Find where the given text appears and provide that cell's center as (x, y) coordinate. 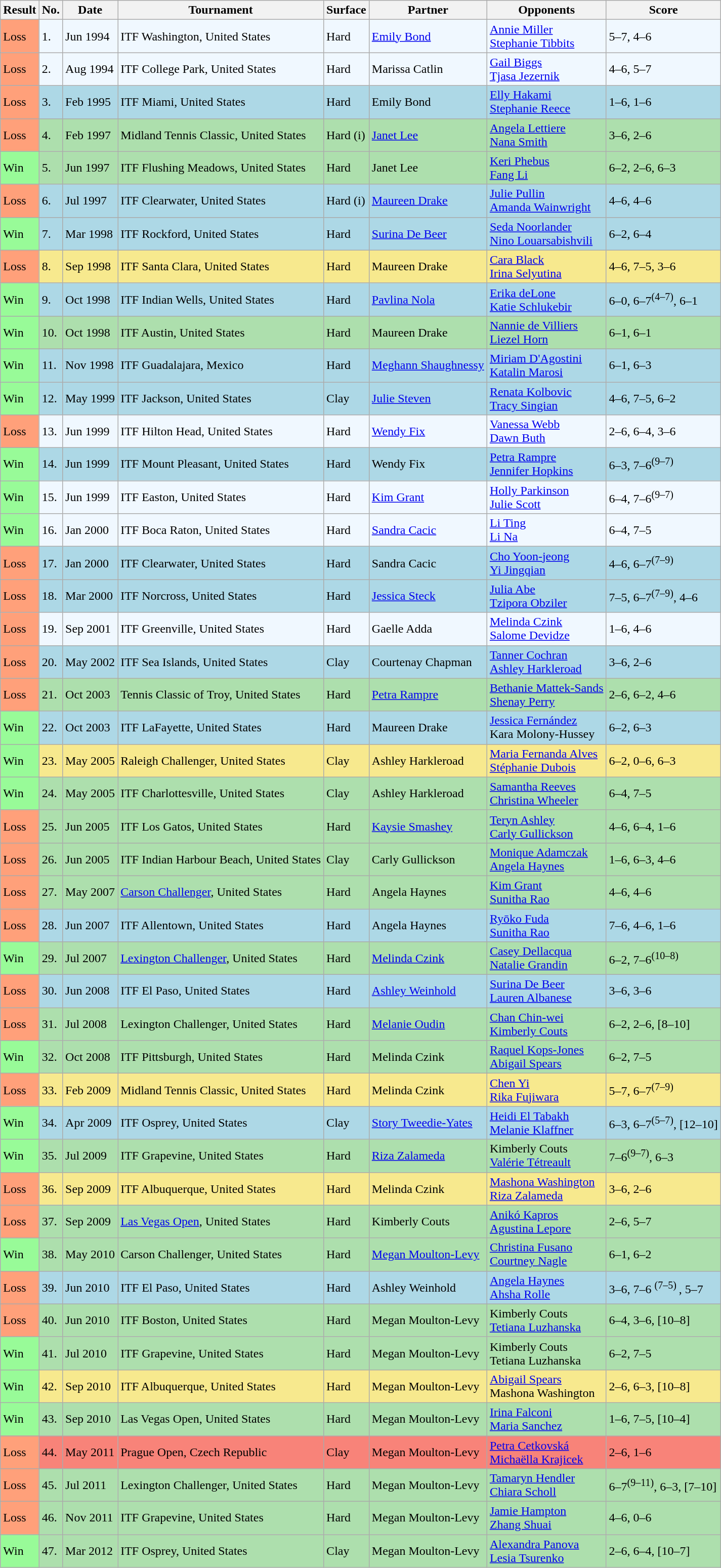
6–3, 7–6(9–7) (663, 465)
Abigail Spears Mashona Washington (546, 1386)
2–6, 5–7 (663, 1222)
21. (51, 694)
Apr 2009 (90, 1123)
2–6, 6–4, 3–6 (663, 431)
Cho Yoon-jeong Yi Jingqian (546, 563)
Opponents (546, 10)
Julie Steven (428, 398)
16. (51, 530)
May 2010 (90, 1254)
2. (51, 69)
Alexandra Panova Lesia Tsurenko (546, 1551)
ITF Norcross, United States (221, 596)
6–4, 3–6, [10–8] (663, 1320)
Nannie de Villiers Liezel Horn (546, 332)
6–2, 0–6, 6–3 (663, 760)
Jul 1997 (90, 200)
1–6, 1–6 (663, 102)
Sep 1998 (90, 266)
Teryn Ashley Carly Gullickson (546, 826)
ITF Austin, United States (221, 332)
ITF Guadalajara, Mexico (221, 365)
Carly Gullickson (428, 859)
ITF Boca Raton, United States (221, 530)
4. (51, 135)
Chan Chin-wei Kimberly Couts (546, 1024)
7–6(9–7), 6–3 (663, 1156)
13. (51, 431)
Pavlina Nola (428, 300)
1–6, 4–6 (663, 629)
Tennis Classic of Troy, United States (221, 694)
6–0, 6–7(4–7), 6–1 (663, 300)
Holly Parkinson Julie Scott (546, 497)
Score (663, 10)
6. (51, 200)
6–1, 6–3 (663, 365)
ITF Flushing Meadows, United States (221, 168)
Surface (347, 10)
ITF Washington, United States (221, 36)
Mar 2012 (90, 1551)
ITF Sea Islands, United States (221, 662)
ITF Rockford, United States (221, 234)
7–5, 6–7(7–9), 4–6 (663, 596)
43. (51, 1419)
29. (51, 959)
38. (51, 1254)
ITF Miami, United States (221, 102)
Raleigh Challenger, United States (221, 760)
Jun 1997 (90, 168)
42. (51, 1386)
Jessica Steck (428, 596)
Jul 2008 (90, 1024)
24. (51, 794)
4–6, 6–4, 1–6 (663, 826)
39. (51, 1288)
18. (51, 596)
Kim Grant (428, 497)
5–7, 6–7(7–9) (663, 1090)
14. (51, 465)
No. (51, 10)
Bethanie Mattek-Sands Shenay Perry (546, 694)
Jun 2008 (90, 991)
Monique Adamczak Angela Haynes (546, 859)
ITF Easton, United States (221, 497)
1–6, 6–3, 4–6 (663, 859)
ITF Boston, United States (221, 1320)
7. (51, 234)
34. (51, 1123)
2–6, 6–3, [10–8] (663, 1386)
28. (51, 925)
Date (90, 10)
Julie Pullin Amanda Wainwright (546, 200)
40. (51, 1320)
4–6, 6–7(7–9) (663, 563)
Nov 1998 (90, 365)
Surina De Beer (428, 234)
Mar 1998 (90, 234)
Meghann Shaughnessy (428, 365)
41. (51, 1353)
4–6, 0–6 (663, 1518)
3. (51, 102)
15. (51, 497)
Samantha Reeves Christina Wheeler (546, 794)
Tournament (221, 10)
ITF Indian Wells, United States (221, 300)
Raquel Kops-Jones Abigail Spears (546, 1057)
6–7(9–11), 6–3, [7–10] (663, 1485)
Jun 1994 (90, 36)
Anikó Kapros Agustina Lepore (546, 1222)
6–2, 6–3 (663, 728)
Petra Cetkovská Michaëlla Krajicek (546, 1452)
Oct 2008 (90, 1057)
19. (51, 629)
Ryōko Fuda Sunitha Rao (546, 925)
45. (51, 1485)
Tanner Cochran Ashley Harkleroad (546, 662)
May 2007 (90, 892)
Kim Grant Sunitha Rao (546, 892)
2–6, 6–4, [10–7] (663, 1551)
Jamie Hampton Zhang Shuai (546, 1518)
Julia Abe Tzipora Obziler (546, 596)
Kimberly Couts Valérie Tétreault (546, 1156)
Gaelle Adda (428, 629)
4–6, 7–5, 6–2 (663, 398)
Elly Hakami Stephanie Reece (546, 102)
Sep 2001 (90, 629)
2–6, 6–2, 4–6 (663, 694)
6–2, 2–6, 6–3 (663, 168)
Mar 2000 (90, 596)
Vanessa Webb Dawn Buth (546, 431)
Renata Kolbovic Tracy Singian (546, 398)
ITF Indian Harbour Beach, United States (221, 859)
Courtenay Chapman (428, 662)
ITF Pittsburgh, United States (221, 1057)
ITF Charlottesville, United States (221, 794)
ITF Mount Pleasant, United States (221, 465)
1–6, 7–5, [10–4] (663, 1419)
32. (51, 1057)
6–2, 2–6, [8–10] (663, 1024)
Feb 2009 (90, 1090)
Riza Zalameda (428, 1156)
Petra Rampre Jennifer Hopkins (546, 465)
Angela Lettiere Nana Smith (546, 135)
7–6, 4–6, 1–6 (663, 925)
30. (51, 991)
Feb 1997 (90, 135)
8. (51, 266)
Jessica Fernández Kara Molony-Hussey (546, 728)
6–1, 6–1 (663, 332)
12. (51, 398)
25. (51, 826)
6–3, 6–7(5–7), [12–10] (663, 1123)
Casey Dellacqua Natalie Grandin (546, 959)
ITF Hilton Head, United States (221, 431)
Story Tweedie-Yates (428, 1123)
Keri Phebus Fang Li (546, 168)
Annie Miller Stephanie Tibbits (546, 36)
Chen Yi Rika Fujiwara (546, 1090)
Kimberly Couts (428, 1222)
5–7, 4–6 (663, 36)
Irina Falconi Maria Sanchez (546, 1419)
Result (20, 10)
20. (51, 662)
ITF Allentown, United States (221, 925)
Seda Noorlander Nino Louarsabishvili (546, 234)
Jul 2010 (90, 1353)
Heidi El Tabakh Melanie Klaffner (546, 1123)
Li Ting Li Na (546, 530)
Tamaryn Hendler Chiara Scholl (546, 1485)
Jul 2009 (90, 1156)
Angela Haynes Ahsha Rolle (546, 1288)
ITF Los Gatos, United States (221, 826)
37. (51, 1222)
May 2011 (90, 1452)
2–6, 1–6 (663, 1452)
Christina Fusano Courtney Nagle (546, 1254)
17. (51, 563)
23. (51, 760)
1. (51, 36)
Nov 2011 (90, 1518)
27. (51, 892)
Partner (428, 10)
Jun 2007 (90, 925)
Maria Fernanda Alves Stéphanie Dubois (546, 760)
46. (51, 1518)
44. (51, 1452)
31. (51, 1024)
Petra Rampre (428, 694)
Jul 2007 (90, 959)
6–2, 7–6(10–8) (663, 959)
3–6, 7–6 (7–5) , 5–7 (663, 1288)
10. (51, 332)
35. (51, 1156)
Erika deLone Katie Schlukebir (546, 300)
Cara Black Irina Selyutina (546, 266)
4–6, 7–5, 3–6 (663, 266)
Jul 2011 (90, 1485)
May 2002 (90, 662)
Feb 1995 (90, 102)
11. (51, 365)
Surina De Beer Lauren Albanese (546, 991)
Prague Open, Czech Republic (221, 1452)
Gail Biggs Tjasa Jezernik (546, 69)
36. (51, 1188)
9. (51, 300)
Kaysie Smashey (428, 826)
ITF LaFayette, United States (221, 728)
6–4, 7–6(9–7) (663, 497)
May 1999 (90, 398)
26. (51, 859)
ITF College Park, United States (221, 69)
Miriam D'Agostini Katalin Marosi (546, 365)
6–1, 6–2 (663, 1254)
Aug 1994 (90, 69)
ITF Santa Clara, United States (221, 266)
Melanie Oudin (428, 1024)
ITF Greenville, United States (221, 629)
22. (51, 728)
5. (51, 168)
Mashona Washington Riza Zalameda (546, 1188)
6–2, 6–4 (663, 234)
ITF Jackson, United States (221, 398)
Melinda Czink Salome Devidze (546, 629)
33. (51, 1090)
4–6, 5–7 (663, 69)
Marissa Catlin (428, 69)
3–6, 3–6 (663, 991)
47. (51, 1551)
